Provide the (X, Y) coordinate of the cell's center where the given text is located.  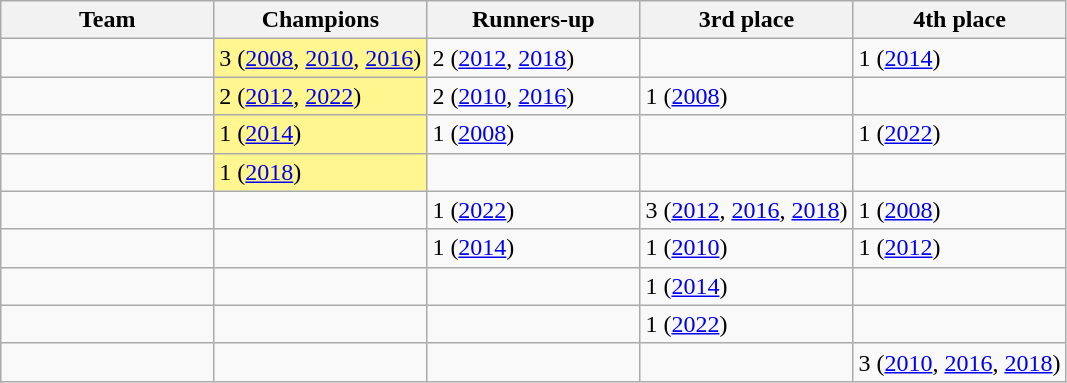
1 (2012) (960, 248)
4th place (960, 20)
Runners-up (534, 20)
3 (2008, 2010, 2016) (320, 58)
Champions (320, 20)
2 (2012, 2018) (534, 58)
3 (2012, 2016, 2018) (746, 210)
2 (2010, 2016) (534, 96)
1 (2010) (746, 248)
1 (2018) (320, 172)
3 (2010, 2016, 2018) (960, 362)
2 (2012, 2022) (320, 96)
3rd place (746, 20)
Team (108, 20)
